Pinpoint the cell where the given text exists, returning its [X, Y] midpoint coordinate. 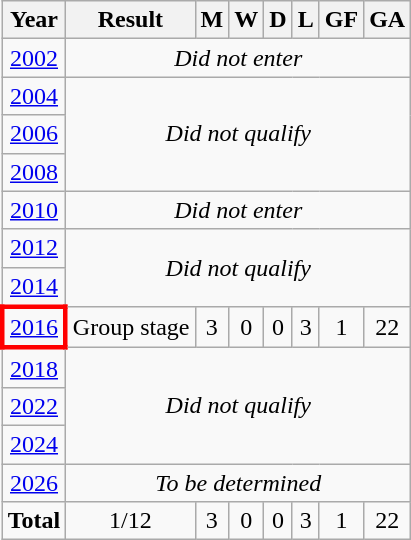
1/12 [130, 521]
L [306, 20]
2002 [34, 58]
2006 [34, 134]
GA [388, 20]
2012 [34, 248]
2014 [34, 287]
W [246, 20]
2016 [34, 328]
2004 [34, 96]
Year [34, 20]
D [278, 20]
2024 [34, 444]
Total [34, 521]
Result [130, 20]
2008 [34, 172]
GF [341, 20]
2022 [34, 406]
To be determined [238, 483]
M [212, 20]
2010 [34, 210]
2018 [34, 368]
2026 [34, 483]
Group stage [130, 328]
